Locate the cell with the specified text and output its [x, y] center coordinate. 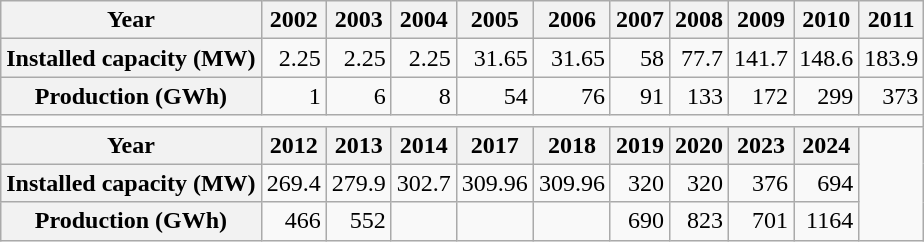
823 [698, 221]
2020 [698, 145]
148.6 [826, 58]
2008 [698, 20]
133 [698, 96]
2018 [572, 145]
141.7 [762, 58]
376 [762, 183]
1 [294, 96]
54 [494, 96]
2004 [424, 20]
279.9 [358, 183]
2017 [494, 145]
2019 [640, 145]
172 [762, 96]
2007 [640, 20]
77.7 [698, 58]
2006 [572, 20]
1164 [826, 221]
302.7 [424, 183]
2011 [892, 20]
58 [640, 58]
2024 [826, 145]
2002 [294, 20]
466 [294, 221]
76 [572, 96]
91 [640, 96]
6 [358, 96]
2005 [494, 20]
373 [892, 96]
552 [358, 221]
8 [424, 96]
694 [826, 183]
183.9 [892, 58]
2003 [358, 20]
2013 [358, 145]
701 [762, 221]
2010 [826, 20]
269.4 [294, 183]
2012 [294, 145]
2014 [424, 145]
2009 [762, 20]
690 [640, 221]
2023 [762, 145]
299 [826, 96]
